Return (x, y) of the center of cell containing provided text 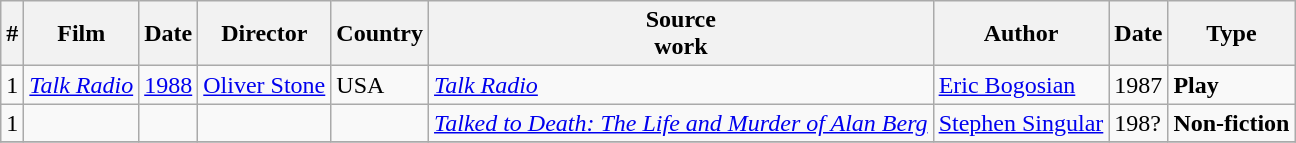
USA (380, 85)
Director (264, 34)
1988 (168, 85)
Non-fiction (1232, 123)
# (12, 34)
Type (1232, 34)
Sourcework (682, 34)
Play (1232, 85)
1987 (1138, 85)
198? (1138, 123)
Talked to Death: The Life and Murder of Alan Berg (682, 123)
Stephen Singular (1021, 123)
Film (82, 34)
Author (1021, 34)
Oliver Stone (264, 85)
Eric Bogosian (1021, 85)
Country (380, 34)
